Scan for the cell matching the given text and deliver its [x, y] coordinate at center. 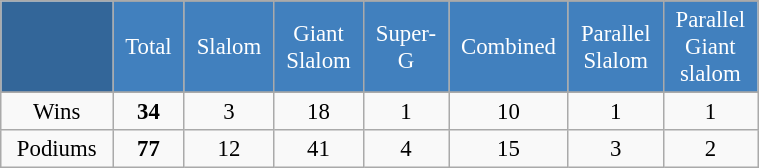
34 [148, 112]
Wins [57, 112]
2 [710, 149]
18 [319, 112]
Super-G [406, 47]
ParallelGiant slalom [710, 47]
41 [319, 149]
12 [229, 149]
Podiums [57, 149]
Combined [509, 47]
ParallelSlalom [616, 47]
Total [148, 47]
4 [406, 149]
GiantSlalom [319, 47]
Slalom [229, 47]
15 [509, 149]
10 [509, 112]
77 [148, 149]
